Pinpoint the cell where the given text exists, returning its (x, y) midpoint coordinate. 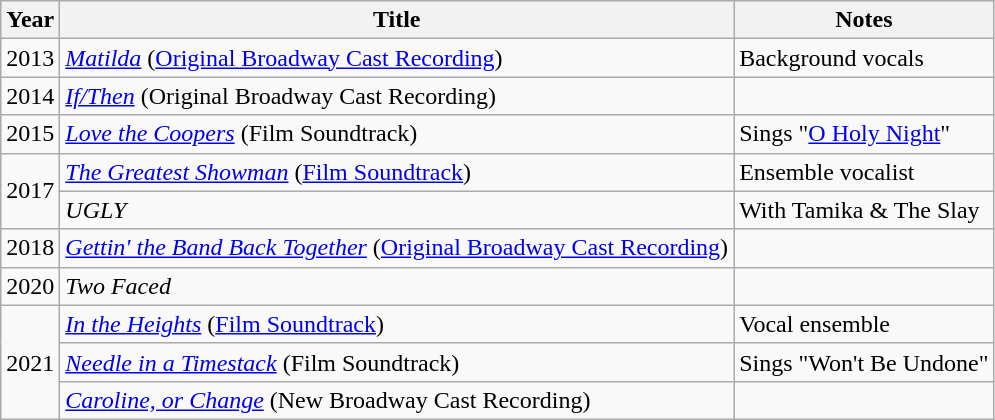
Love the Coopers (Film Soundtrack) (397, 134)
Gettin' the Band Back Together (Original Broadway Cast Recording) (397, 248)
UGLY (397, 210)
2013 (30, 58)
Background vocals (864, 58)
The Greatest Showman (Film Soundtrack) (397, 172)
2018 (30, 248)
Sings "O Holy Night" (864, 134)
Caroline, or Change (New Broadway Cast Recording) (397, 400)
Matilda (Original Broadway Cast Recording) (397, 58)
Vocal ensemble (864, 324)
In the Heights (Film Soundtrack) (397, 324)
2014 (30, 96)
Sings "Won't Be Undone" (864, 362)
Year (30, 20)
2021 (30, 362)
Two Faced (397, 286)
2017 (30, 191)
Title (397, 20)
If/Then (Original Broadway Cast Recording) (397, 96)
Ensemble vocalist (864, 172)
With Tamika & The Slay (864, 210)
Needle in a Timestack (Film Soundtrack) (397, 362)
2020 (30, 286)
Notes (864, 20)
2015 (30, 134)
